Detect which cell encompasses the target text, then output its (x, y) center coordinate. 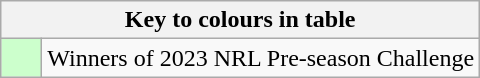
Key to colours in table (240, 20)
Winners of 2023 NRL Pre-season Challenge (261, 58)
